Pinpoint the cell where the given text exists, returning its [X, Y] midpoint coordinate. 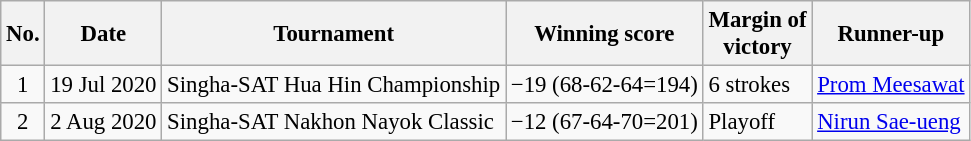
Winning score [605, 34]
Tournament [334, 34]
Nirun Sae-ueng [891, 122]
Date [104, 34]
No. [23, 34]
Runner-up [891, 34]
Prom Meesawat [891, 85]
Margin ofvictory [758, 34]
1 [23, 85]
19 Jul 2020 [104, 85]
2 Aug 2020 [104, 122]
2 [23, 122]
−12 (67-64-70=201) [605, 122]
Playoff [758, 122]
6 strokes [758, 85]
−19 (68-62-64=194) [605, 85]
Singha-SAT Nakhon Nayok Classic [334, 122]
Singha-SAT Hua Hin Championship [334, 85]
